Locate the cell with the specified text and output its (x, y) center coordinate. 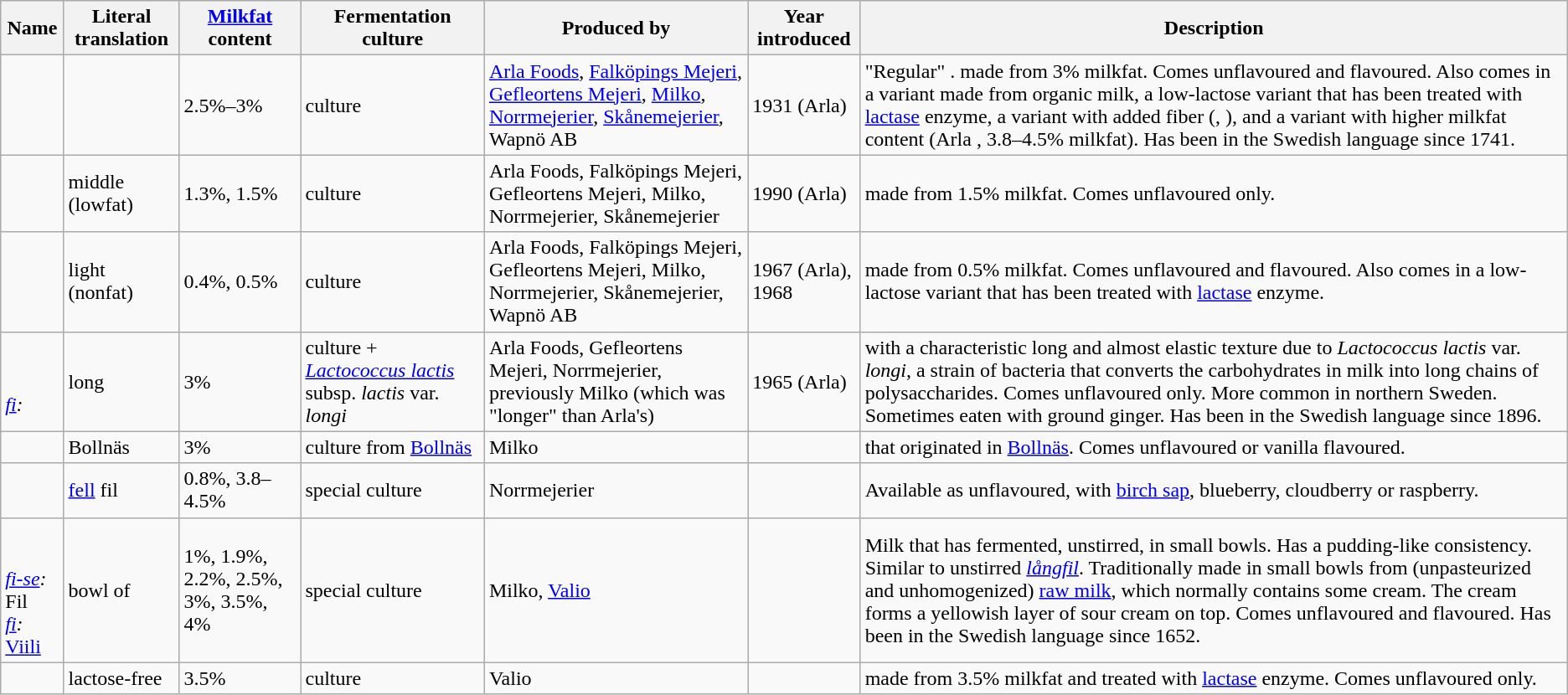
1967 (Arla), 1968 (804, 281)
1.3%, 1.5% (240, 193)
3.5% (240, 678)
bowl of (121, 589)
middle (lowfat) (121, 193)
long (121, 382)
1%, 1.9%, 2.2%, 2.5%, 3%, 3.5%, 4% (240, 589)
1931 (Arla) (804, 106)
fell fil (121, 491)
0.8%, 3.8–4.5% (240, 491)
made from 0.5% milkfat. Comes unflavoured and flavoured. Also comes in a low-lactose variant that has been treated with lactase enzyme. (1214, 281)
Milkfat content (240, 28)
Milko (616, 447)
Available as unflavoured, with birch sap, blueberry, cloudberry or raspberry. (1214, 491)
culture + Lactococcus lactis subsp. lactis var. longi (392, 382)
1990 (Arla) (804, 193)
Arla Foods, Falköpings Mejeri, Gefleortens Mejeri, Milko, Norrmejerier, Skånemejerier (616, 193)
Fermentation culture (392, 28)
Produced by (616, 28)
fi: (32, 382)
made from 3.5% milkfat and treated with lactase enzyme. Comes unflavoured only. (1214, 678)
2.5%–3% (240, 106)
Bollnäs (121, 447)
Name (32, 28)
that originated in Bollnäs. Comes unflavoured or vanilla flavoured. (1214, 447)
culture from Bollnäs (392, 447)
Milko, Valio (616, 589)
Literal translation (121, 28)
light (nonfat) (121, 281)
1965 (Arla) (804, 382)
Year introduced (804, 28)
Norrmejerier (616, 491)
fi-se: Fil fi: Viili (32, 589)
Valio (616, 678)
made from 1.5% milkfat. Comes unflavoured only. (1214, 193)
Arla Foods, Gefleortens Mejeri, Norrmejerier, previously Milko (which was "longer" than Arla's) (616, 382)
Description (1214, 28)
lactose-free (121, 678)
0.4%, 0.5% (240, 281)
